Identify which cell holds the provided text, then report its [X, Y] central coordinate. 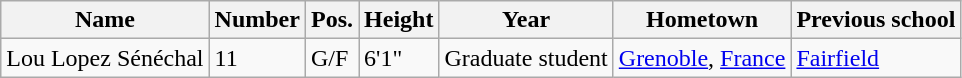
Grenoble, France [702, 58]
Fairfield [876, 58]
G/F [332, 58]
Hometown [702, 20]
11 [257, 58]
Graduate student [526, 58]
Lou Lopez Sénéchal [105, 58]
Pos. [332, 20]
Name [105, 20]
Number [257, 20]
Previous school [876, 20]
Year [526, 20]
6'1" [399, 58]
Height [399, 20]
